Locate the cell with the specified text and output its [X, Y] center coordinate. 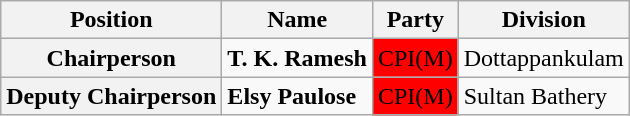
Sultan Bathery [544, 96]
Dottappankulam [544, 58]
Party [415, 20]
Chairperson [112, 58]
Division [544, 20]
Deputy Chairperson [112, 96]
Elsy Paulose [298, 96]
T. K. Ramesh [298, 58]
Position [112, 20]
Name [298, 20]
